Find where the given text appears and provide that cell's center as (X, Y) coordinate. 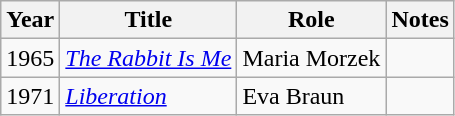
Maria Morzek (312, 58)
1971 (30, 96)
Notes (420, 20)
1965 (30, 58)
Eva Braun (312, 96)
Title (148, 20)
Year (30, 20)
Liberation (148, 96)
Role (312, 20)
The Rabbit Is Me (148, 58)
